Provide the [x, y] coordinate of the cell's center where the given text is located.  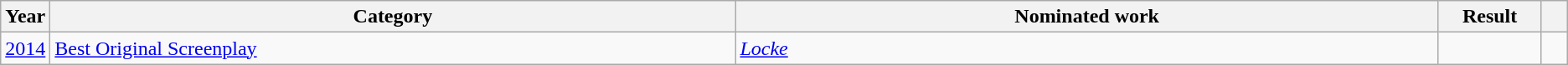
Result [1489, 17]
Nominated work [1087, 17]
Best Original Screenplay [393, 48]
Category [393, 17]
2014 [25, 48]
Year [25, 17]
Locke [1087, 48]
